For the text-containing cell, return its midpoint in (x, y) coordinate format. 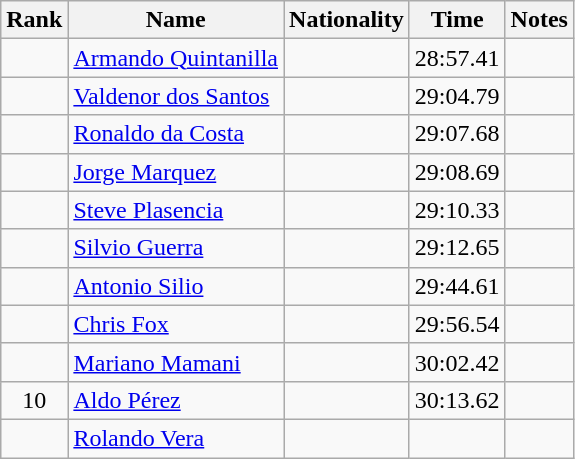
Steve Plasencia (176, 210)
29:04.79 (457, 96)
10 (34, 400)
Valdenor dos Santos (176, 96)
Time (457, 20)
Armando Quintanilla (176, 58)
Jorge Marquez (176, 172)
Chris Fox (176, 324)
Notes (539, 20)
30:13.62 (457, 400)
Rolando Vera (176, 438)
29:08.69 (457, 172)
Nationality (347, 20)
Name (176, 20)
Mariano Mamani (176, 362)
29:56.54 (457, 324)
29:07.68 (457, 134)
Rank (34, 20)
30:02.42 (457, 362)
29:12.65 (457, 248)
Silvio Guerra (176, 248)
29:10.33 (457, 210)
28:57.41 (457, 58)
Ronaldo da Costa (176, 134)
Aldo Pérez (176, 400)
Antonio Silio (176, 286)
29:44.61 (457, 286)
